Pinpoint the cell where the given text exists, returning its [x, y] midpoint coordinate. 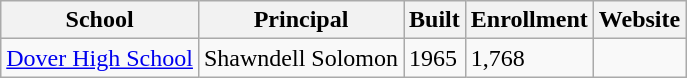
1965 [435, 58]
Website [639, 20]
1,768 [529, 58]
Shawndell Solomon [300, 58]
Built [435, 20]
Dover High School [100, 58]
Enrollment [529, 20]
Principal [300, 20]
School [100, 20]
